Determine the (x, y) coordinate at the center of the cell enclosing the given text.  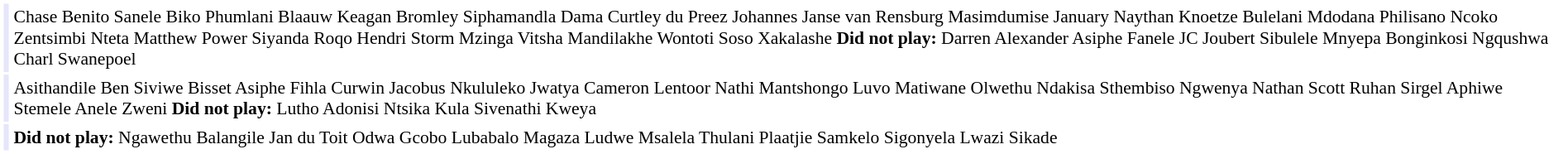
Did not play: Ngawethu Balangile Jan du Toit Odwa Gcobo Lubabalo Magaza Ludwe Msalela Thulani Plaatjie Samkelo Sigonyela Lwazi Sikade (788, 137)
